From the cell containing the given text, extract its center point as (X, Y) coordinate. 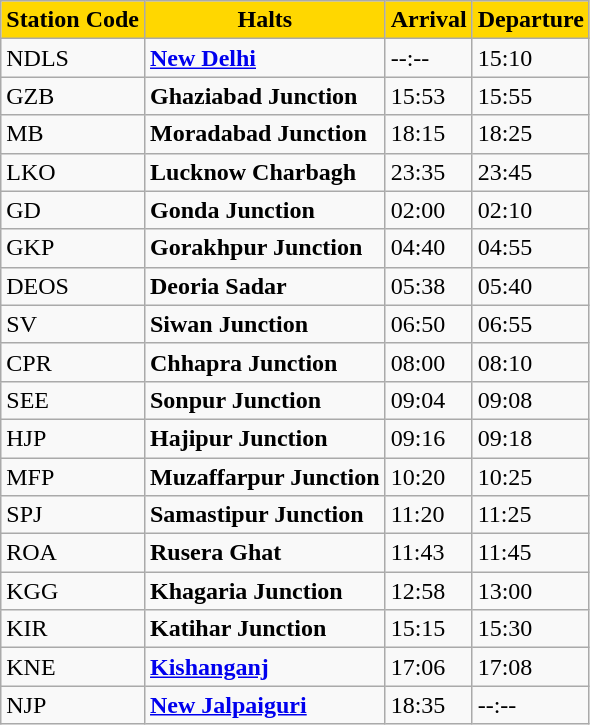
18:15 (428, 134)
Kishanganj (264, 667)
09:16 (428, 438)
NDLS (73, 58)
02:00 (428, 210)
15:55 (530, 96)
02:10 (530, 210)
Gonda Junction (264, 210)
15:10 (530, 58)
Gorakhpur Junction (264, 248)
06:50 (428, 324)
Arrival (428, 20)
Deoria Sadar (264, 286)
Katihar Junction (264, 629)
Khagaria Junction (264, 591)
09:04 (428, 400)
04:40 (428, 248)
Siwan Junction (264, 324)
08:00 (428, 362)
MFP (73, 477)
SPJ (73, 515)
12:58 (428, 591)
KGG (73, 591)
18:35 (428, 705)
HJP (73, 438)
11:45 (530, 553)
13:00 (530, 591)
11:25 (530, 515)
15:53 (428, 96)
Departure (530, 20)
Rusera Ghat (264, 553)
04:55 (530, 248)
DEOS (73, 286)
Ghaziabad Junction (264, 96)
Moradabad Junction (264, 134)
08:10 (530, 362)
09:08 (530, 400)
Samastipur Junction (264, 515)
New Jalpaiguri (264, 705)
GD (73, 210)
09:18 (530, 438)
LKO (73, 172)
New Delhi (264, 58)
18:25 (530, 134)
05:40 (530, 286)
17:06 (428, 667)
KNE (73, 667)
11:43 (428, 553)
KIR (73, 629)
11:20 (428, 515)
06:55 (530, 324)
23:35 (428, 172)
GZB (73, 96)
17:08 (530, 667)
NJP (73, 705)
Halts (264, 20)
10:25 (530, 477)
05:38 (428, 286)
MB (73, 134)
15:30 (530, 629)
Hajipur Junction (264, 438)
SEE (73, 400)
CPR (73, 362)
10:20 (428, 477)
Muzaffarpur Junction (264, 477)
Lucknow Charbagh (264, 172)
GKP (73, 248)
ROA (73, 553)
15:15 (428, 629)
Chhapra Junction (264, 362)
Station Code (73, 20)
Sonpur Junction (264, 400)
23:45 (530, 172)
SV (73, 324)
